Capture the cell that displays the provided text and extract its (x, y) central coordinate. 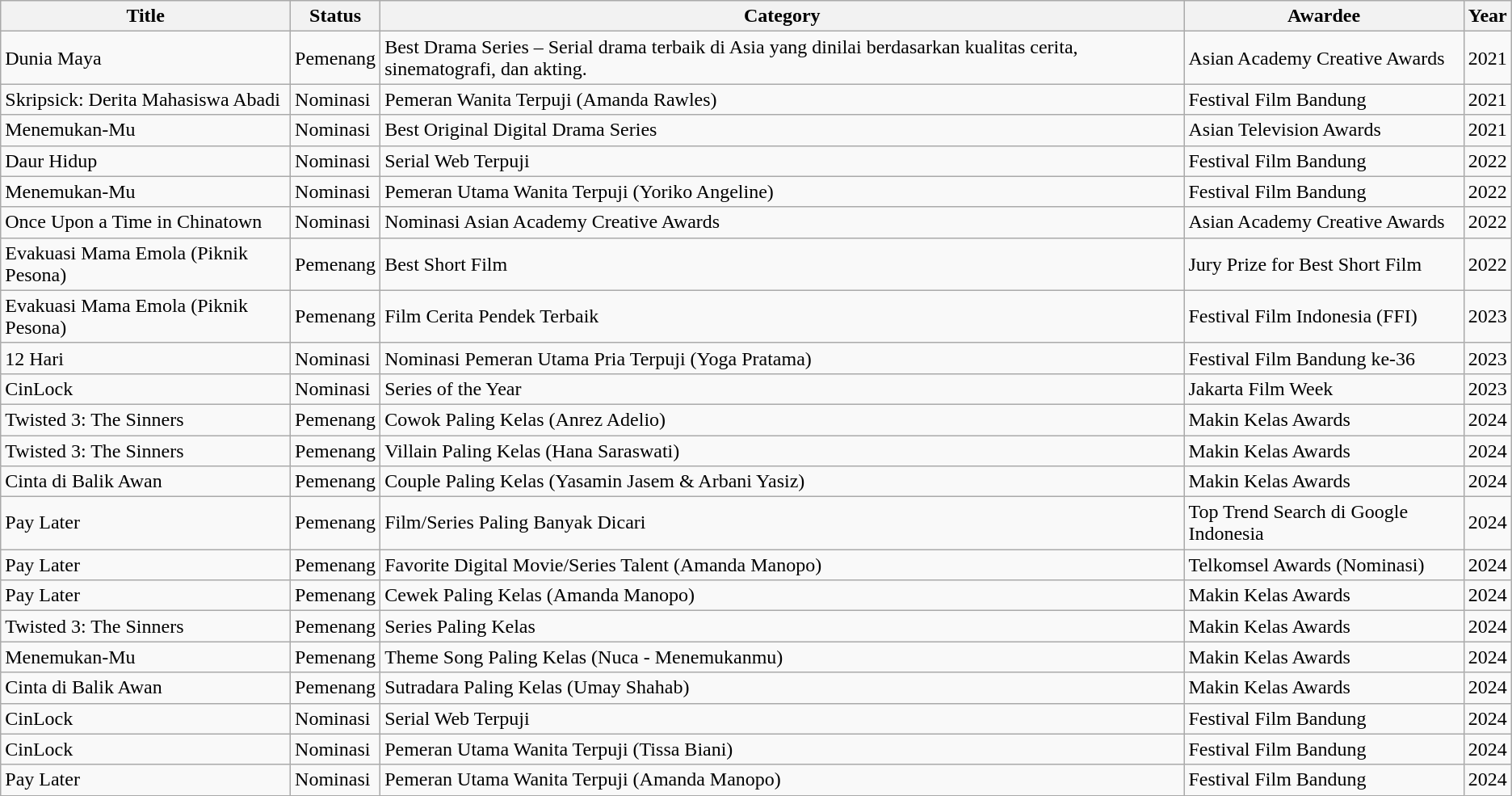
Best Short Film (782, 263)
Couple Paling Kelas (Yasamin Jasem & Arbani Yasiz) (782, 482)
Jakarta Film Week (1324, 389)
Film Cerita Pendek Terbaik (782, 317)
Festival Film Indonesia (FFI) (1324, 317)
Status (336, 16)
Top Trend Search di Google Indonesia (1324, 524)
Best Drama Series – Serial drama terbaik di Asia yang dinilai berdasarkan kualitas cerita, sinematografi, dan akting. (782, 58)
Pemeran Utama Wanita Terpuji (Amanda Manopo) (782, 780)
Awardee (1324, 16)
Year (1488, 16)
Pemeran Utama Wanita Terpuji (Tissa Biani) (782, 749)
Daur Hidup (145, 161)
Series of the Year (782, 389)
Jury Prize for Best Short Film (1324, 263)
Best Original Digital Drama Series (782, 130)
Favorite Digital Movie/Series Talent (Amanda Manopo) (782, 565)
Theme Song Paling Kelas (Nuca - Menemukanmu) (782, 657)
Pemeran Utama Wanita Terpuji (Yoriko Angeline) (782, 192)
Film/Series Paling Banyak Dicari (782, 524)
Skripsick: Derita Mahasiswa Abadi (145, 99)
12 Hari (145, 358)
Festival Film Bandung ke-36 (1324, 358)
Cowok Paling Kelas (Anrez Adelio) (782, 419)
Villain Paling Kelas (Hana Saraswati) (782, 450)
Pemeran Wanita Terpuji (Amanda Rawles) (782, 99)
Once Upon a Time in Chinatown (145, 222)
Nominasi Pemeran Utama Pria Terpuji (Yoga Pratama) (782, 358)
Series Paling Kelas (782, 626)
Category (782, 16)
Dunia Maya (145, 58)
Telkomsel Awards (Nominasi) (1324, 565)
Nominasi Asian Academy Creative Awards (782, 222)
Asian Television Awards (1324, 130)
Sutradara Paling Kelas (Umay Shahab) (782, 688)
Title (145, 16)
Cewek Paling Kelas (Amanda Manopo) (782, 596)
